Return [X, Y] of the center of cell containing provided text 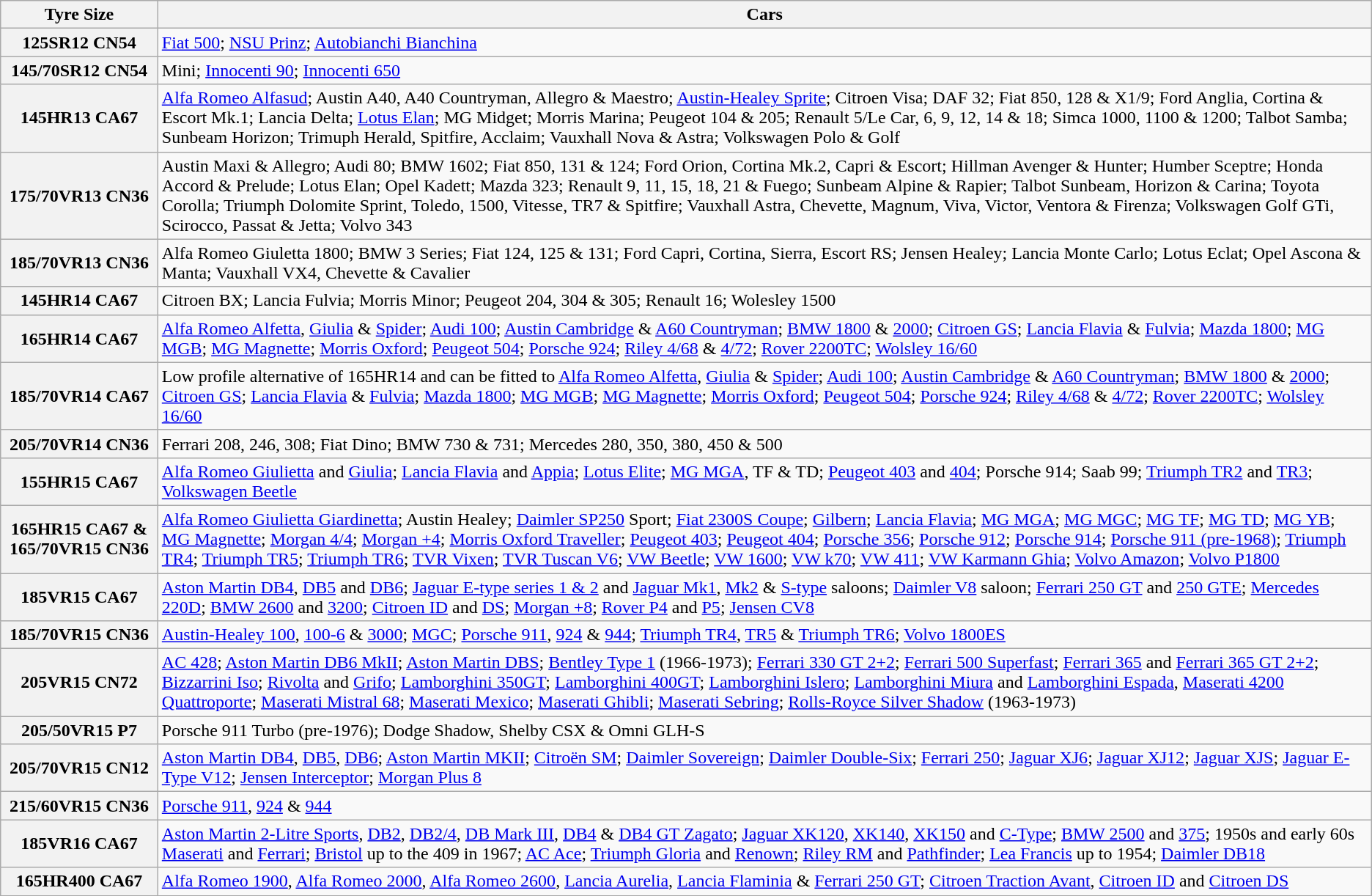
Austin-Healey 100, 100-6 & 3000; MGC; Porsche 911, 924 & 944; Triumph TR4, TR5 & Triumph TR6; Volvo 1800ES [764, 635]
145HR13 CA67 [79, 118]
185/70VR13 CN36 [79, 262]
205VR15 CN72 [79, 683]
165HR400 CA67 [79, 881]
165HR15 CA67 & 165/70VR15 CN36 [79, 539]
145/70SR12 CN54 [79, 70]
165HR14 CA67 [79, 339]
Porsche 911, 924 & 944 [764, 806]
175/70VR13 CN36 [79, 195]
Porsche 911 Turbo (pre-1976); Dodge Shadow, Shelby CSX & Omni GLH-S [764, 730]
145HR14 CA67 [79, 301]
Ferrari 208, 246, 308; Fiat Dino; BMW 730 & 731; Mercedes 280, 350, 380, 450 & 500 [764, 444]
Fiat 500; NSU Prinz; Autobianchi Bianchina [764, 43]
185VR16 CA67 [79, 843]
125SR12 CN54 [79, 43]
205/70VR15 CN12 [79, 768]
Cars [764, 15]
205/50VR15 P7 [79, 730]
205/70VR14 CN36 [79, 444]
Citroen BX; Lancia Fulvia; Morris Minor; Peugeot 204, 304 & 305; Renault 16; Wolesley 1500 [764, 301]
185/70VR15 CN36 [79, 635]
Mini; Innocenti 90; Innocenti 650 [764, 70]
185/70VR14 CA67 [79, 396]
155HR15 CA67 [79, 481]
185VR15 CA67 [79, 597]
Tyre Size [79, 15]
215/60VR15 CN36 [79, 806]
